Return the (X, Y) coordinate for the center point of the cell that contains the specified text.  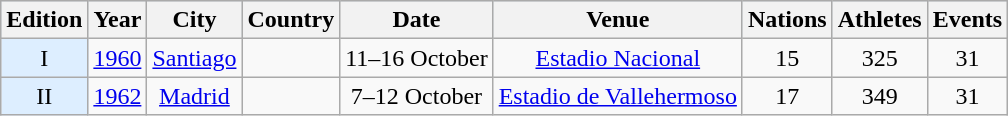
Events (967, 20)
325 (880, 58)
Athletes (880, 20)
7–12 October (416, 96)
11–16 October (416, 58)
349 (880, 96)
Madrid (194, 96)
Nations (787, 20)
II (44, 96)
Date (416, 20)
City (194, 20)
Country (291, 20)
17 (787, 96)
Estadio Nacional (618, 58)
Santiago (194, 58)
Year (118, 20)
I (44, 58)
Edition (44, 20)
15 (787, 58)
Estadio de Vallehermoso (618, 96)
1960 (118, 58)
1962 (118, 96)
Venue (618, 20)
